Locate the cell with the specified text and output its [x, y] center coordinate. 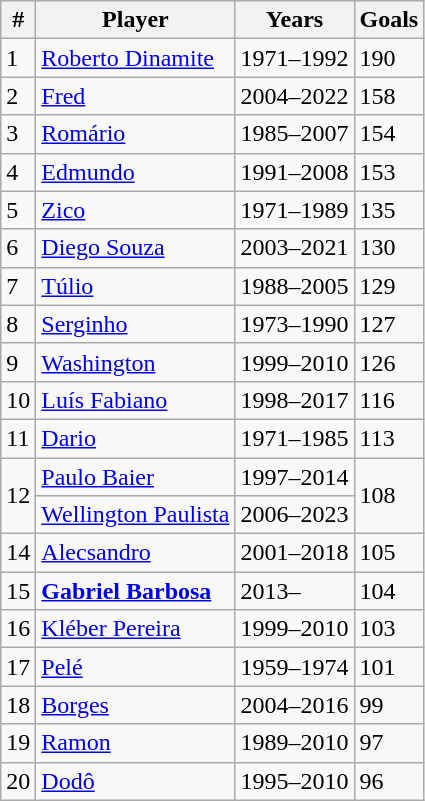
2001–2018 [294, 553]
190 [389, 58]
Kléber Pereira [136, 629]
104 [389, 591]
Borges [136, 705]
113 [389, 438]
127 [389, 324]
1988–2005 [294, 286]
153 [389, 172]
105 [389, 553]
1971–1985 [294, 438]
19 [18, 743]
1971–1992 [294, 58]
126 [389, 362]
20 [18, 781]
Roberto Dinamite [136, 58]
130 [389, 248]
7 [18, 286]
14 [18, 553]
Gabriel Barbosa [136, 591]
1995–2010 [294, 781]
129 [389, 286]
Goals [389, 20]
1985–2007 [294, 134]
2013– [294, 591]
2006–2023 [294, 515]
12 [18, 496]
5 [18, 210]
Luís Fabiano [136, 400]
Alecsandro [136, 553]
1971–1989 [294, 210]
Paulo Baier [136, 477]
96 [389, 781]
16 [18, 629]
Years [294, 20]
8 [18, 324]
116 [389, 400]
1997–2014 [294, 477]
9 [18, 362]
15 [18, 591]
11 [18, 438]
Serginho [136, 324]
Washington [136, 362]
2004–2022 [294, 96]
154 [389, 134]
1998–2017 [294, 400]
Edmundo [136, 172]
Ramon [136, 743]
1959–1974 [294, 667]
2003–2021 [294, 248]
Dodô [136, 781]
Romário [136, 134]
Túlio [136, 286]
97 [389, 743]
2 [18, 96]
158 [389, 96]
4 [18, 172]
108 [389, 496]
Pelé [136, 667]
103 [389, 629]
6 [18, 248]
# [18, 20]
18 [18, 705]
Zico [136, 210]
99 [389, 705]
101 [389, 667]
1989–2010 [294, 743]
1991–2008 [294, 172]
1973–1990 [294, 324]
Diego Souza [136, 248]
2004–2016 [294, 705]
17 [18, 667]
Player [136, 20]
3 [18, 134]
1 [18, 58]
135 [389, 210]
Dario [136, 438]
10 [18, 400]
Fred [136, 96]
Wellington Paulista [136, 515]
